Return [x, y] of the center of cell containing provided text 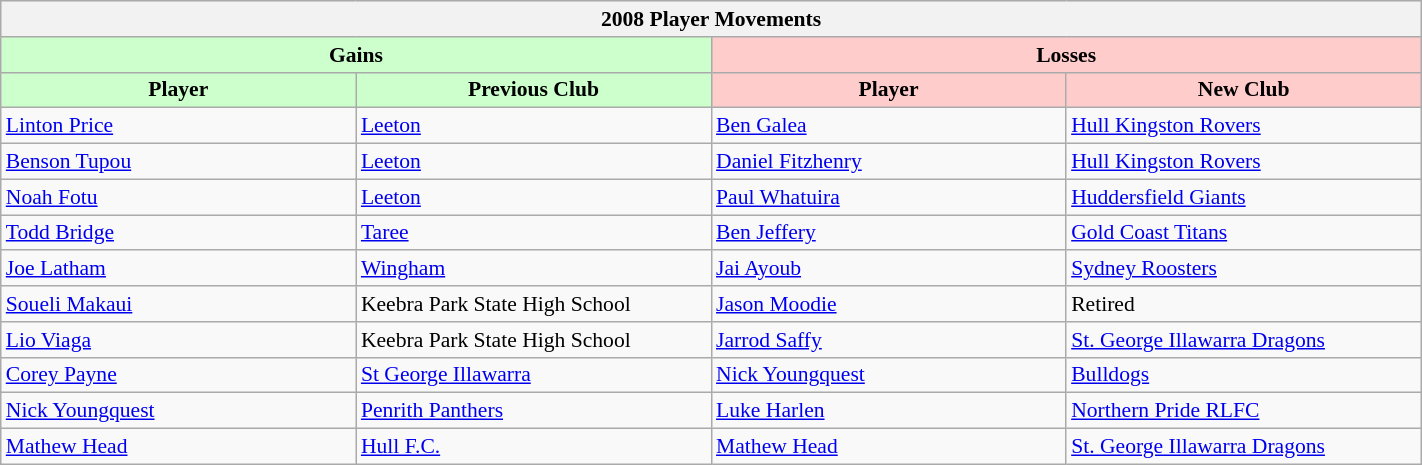
Hull F.C. [534, 447]
Todd Bridge [178, 233]
Previous Club [534, 90]
Ben Jeffery [888, 233]
Bulldogs [1244, 375]
Benson Tupou [178, 162]
Joe Latham [178, 269]
Jai Ayoub [888, 269]
Ben Galea [888, 126]
Noah Fotu [178, 197]
2008 Player Movements [711, 19]
Linton Price [178, 126]
Losses [1066, 55]
Sydney Roosters [1244, 269]
Jarrod Saffy [888, 340]
Paul Whatuira [888, 197]
New Club [1244, 90]
Retired [1244, 304]
Jason Moodie [888, 304]
Wingham [534, 269]
Huddersfield Giants [1244, 197]
Corey Payne [178, 375]
Taree [534, 233]
St George Illawarra [534, 375]
Lio Viaga [178, 340]
Northern Pride RLFC [1244, 411]
Luke Harlen [888, 411]
Daniel Fitzhenry [888, 162]
Gains [356, 55]
Gold Coast Titans [1244, 233]
Soueli Makaui [178, 304]
Penrith Panthers [534, 411]
